From the cell containing the given text, extract its center point as (x, y) coordinate. 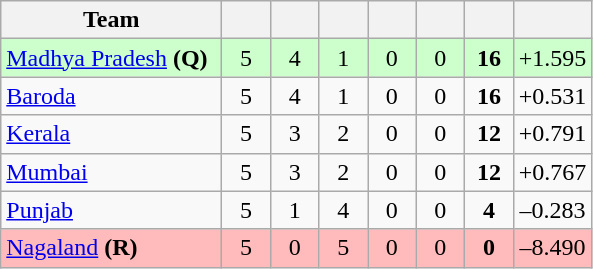
+1.595 (552, 58)
+0.767 (552, 172)
+0.791 (552, 134)
–0.283 (552, 210)
+0.531 (552, 96)
Baroda (112, 96)
Mumbai (112, 172)
Team (112, 20)
–8.490 (552, 248)
Kerala (112, 134)
Punjab (112, 210)
Madhya Pradesh (Q) (112, 58)
Nagaland (R) (112, 248)
